Return (X, Y) of the center of cell containing provided text 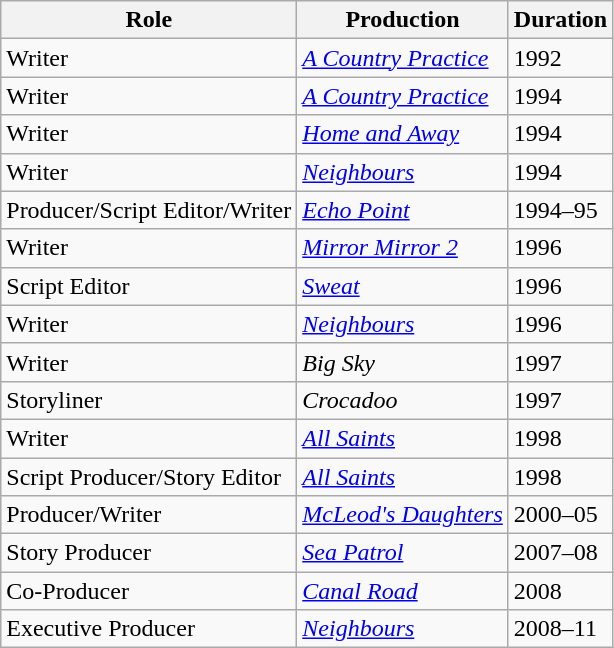
Script Editor (149, 286)
1992 (560, 58)
Sweat (403, 286)
2008–11 (560, 629)
Script Producer/Story Editor (149, 477)
Canal Road (403, 591)
Sea Patrol (403, 553)
2000–05 (560, 515)
2007–08 (560, 553)
Producer/Writer (149, 515)
Big Sky (403, 362)
Home and Away (403, 134)
1994–95 (560, 210)
Producer/Script Editor/Writer (149, 210)
Crocadoo (403, 400)
Echo Point (403, 210)
Storyliner (149, 400)
Role (149, 20)
Story Producer (149, 553)
Co-Producer (149, 591)
Production (403, 20)
Mirror Mirror 2 (403, 248)
Duration (560, 20)
McLeod's Daughters (403, 515)
Executive Producer (149, 629)
2008 (560, 591)
